Scan for the cell matching the given text and deliver its [X, Y] coordinate at center. 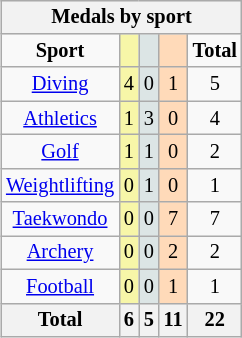
11 [174, 320]
Archery [60, 253]
Medals by sport [122, 17]
Diving [60, 84]
22 [215, 320]
Golf [60, 152]
6 [129, 320]
Weightlifting [60, 185]
Athletics [60, 118]
Taekwondo [60, 219]
Football [60, 286]
3 [149, 118]
Sport [60, 51]
